Identify which cell holds the provided text, then report its (X, Y) central coordinate. 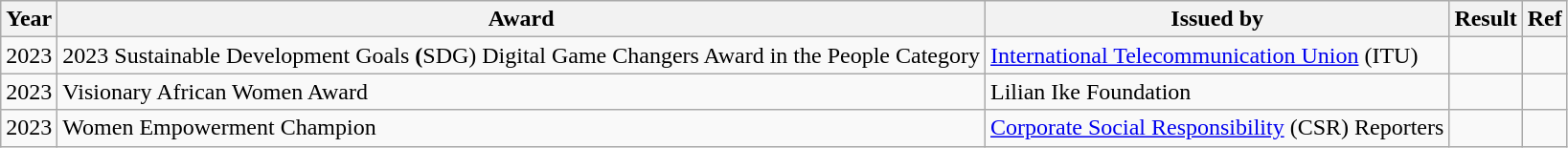
Lilian Ike Foundation (1216, 92)
Issued by (1216, 19)
Result (1486, 19)
Year (29, 19)
Women Empowerment Champion (521, 128)
Corporate Social Responsibility (CSR) Reporters (1216, 128)
Ref (1544, 19)
International Telecommunication Union (ITU) (1216, 55)
Award (521, 19)
Visionary African Women Award (521, 92)
2023 Sustainable Development Goals (SDG) Digital Game Changers Award in the People Category (521, 55)
